Identify which cell holds the provided text, then report its [x, y] central coordinate. 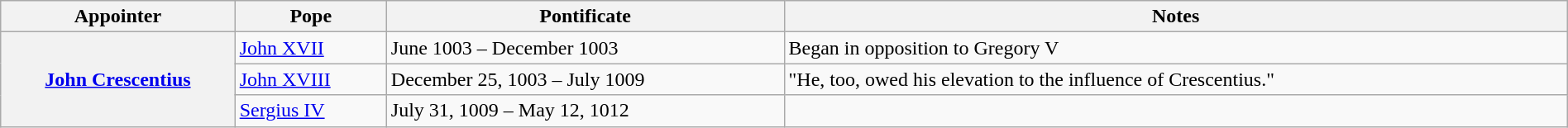
John XVII [311, 48]
Pope [311, 17]
June 1003 – December 1003 [586, 48]
Pontificate [586, 17]
December 25, 1003 – July 1009 [586, 79]
John XVIII [311, 79]
Appointer [117, 17]
July 31, 1009 – May 12, 1012 [586, 111]
Began in opposition to Gregory V [1176, 48]
John Crescentius [117, 79]
Sergius IV [311, 111]
"He, too, owed his elevation to the influence of Crescentius." [1176, 79]
Notes [1176, 17]
